Extract the (X, Y) coordinate from the center of the cell holding the provided text.  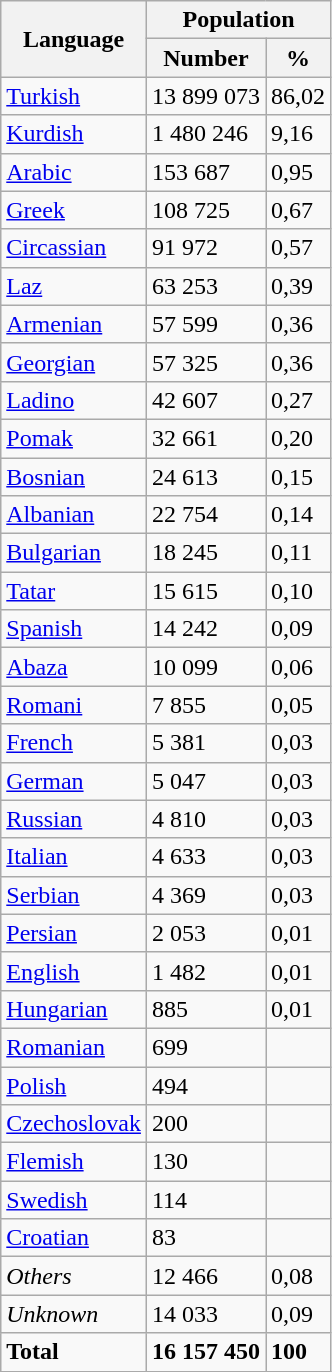
Albanian (74, 515)
0,14 (298, 515)
0,15 (298, 477)
Serbian (74, 895)
200 (206, 1124)
0,20 (298, 438)
Swedish (74, 1200)
Abaza (74, 667)
German (74, 781)
Flemish (74, 1162)
Georgian (74, 362)
Czechoslovak (74, 1124)
7 855 (206, 705)
Laz (74, 286)
Tatar (74, 591)
French (74, 743)
130 (206, 1162)
9,16 (298, 134)
0,11 (298, 553)
Russian (74, 819)
English (74, 971)
63 253 (206, 286)
42 607 (206, 400)
1 482 (206, 971)
1 480 246 (206, 134)
Turkish (74, 96)
86,02 (298, 96)
16 157 450 (206, 1352)
14 242 (206, 629)
Greek (74, 210)
14 033 (206, 1314)
Hungarian (74, 1009)
0,10 (298, 591)
108 725 (206, 210)
5 047 (206, 781)
0,67 (298, 210)
Romani (74, 705)
0,27 (298, 400)
4 810 (206, 819)
Persian (74, 933)
Spanish (74, 629)
Ladino (74, 400)
4 633 (206, 857)
885 (206, 1009)
Pomak (74, 438)
5 381 (206, 743)
Language (74, 39)
Polish (74, 1085)
100 (298, 1352)
Italian (74, 857)
12 466 (206, 1276)
13 899 073 (206, 96)
% (298, 58)
Croatian (74, 1238)
Others (74, 1276)
153 687 (206, 172)
0,05 (298, 705)
24 613 (206, 477)
Number (206, 58)
Circassian (74, 248)
57 325 (206, 362)
Population (238, 20)
Romanian (74, 1047)
57 599 (206, 324)
Bulgarian (74, 553)
10 099 (206, 667)
18 245 (206, 553)
Unknown (74, 1314)
Total (74, 1352)
Armenian (74, 324)
Bosnian (74, 477)
114 (206, 1200)
699 (206, 1047)
22 754 (206, 515)
83 (206, 1238)
Kurdish (74, 134)
0,57 (298, 248)
0,95 (298, 172)
494 (206, 1085)
0,08 (298, 1276)
0,39 (298, 286)
0,06 (298, 667)
Arabic (74, 172)
91 972 (206, 248)
4 369 (206, 895)
2 053 (206, 933)
32 661 (206, 438)
15 615 (206, 591)
